For the text-containing cell, return its midpoint in (X, Y) coordinate format. 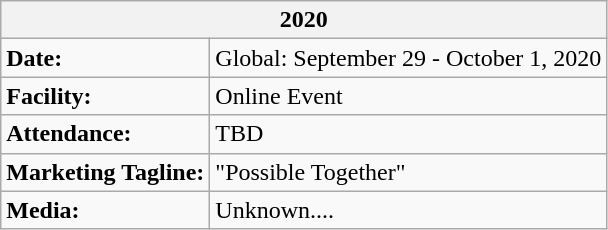
"Possible Together" (408, 172)
Unknown.... (408, 210)
TBD (408, 134)
Facility: (106, 96)
Media: (106, 210)
Date: (106, 58)
Attendance: (106, 134)
2020 (304, 20)
Marketing Tagline: (106, 172)
Online Event (408, 96)
Global: September 29 - October 1, 2020 (408, 58)
